Return the [X, Y] coordinate for the center point of the cell that contains the specified text.  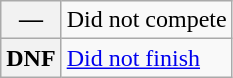
Did not finish [146, 58]
DNF [31, 58]
Did not compete [146, 20]
— [31, 20]
